Determine the (x, y) coordinate at the center of the cell enclosing the given text.  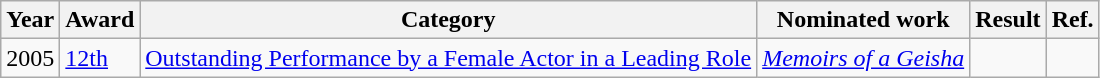
Year (30, 20)
12th (100, 58)
Outstanding Performance by a Female Actor in a Leading Role (448, 58)
Category (448, 20)
Award (100, 20)
2005 (30, 58)
Nominated work (864, 20)
Ref. (1072, 20)
Result (1008, 20)
Memoirs of a Geisha (864, 58)
